From the cell containing the given text, extract its center point as (X, Y) coordinate. 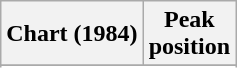
Peakposition (189, 34)
Chart (1984) (72, 34)
